Find where the given text appears and provide that cell's center as (x, y) coordinate. 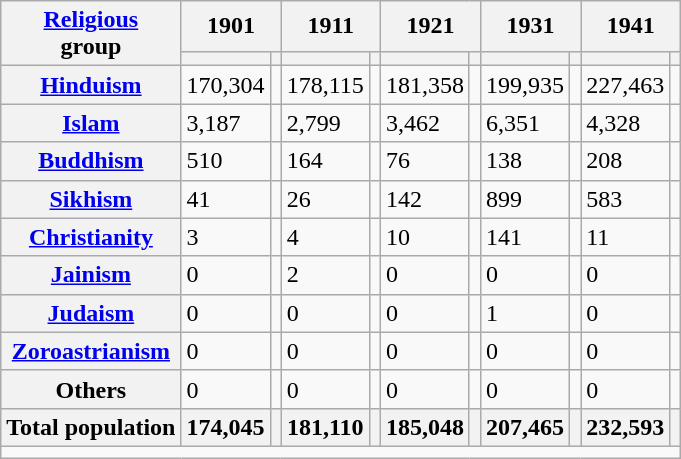
Jainism (91, 275)
174,045 (226, 427)
1931 (530, 26)
41 (226, 199)
11 (626, 237)
1921 (430, 26)
207,465 (524, 427)
Christianity (91, 237)
Others (91, 389)
Religiousgroup (91, 34)
1901 (231, 26)
Buddhism (91, 161)
199,935 (524, 85)
142 (424, 199)
208 (626, 161)
3 (226, 237)
10 (424, 237)
Zoroastrianism (91, 351)
Judaism (91, 313)
170,304 (226, 85)
181,110 (325, 427)
164 (325, 161)
138 (524, 161)
141 (524, 237)
178,115 (325, 85)
4,328 (626, 123)
Total population (91, 427)
232,593 (626, 427)
227,463 (626, 85)
3,462 (424, 123)
1 (524, 313)
510 (226, 161)
2 (325, 275)
899 (524, 199)
4 (325, 237)
2,799 (325, 123)
3,187 (226, 123)
Sikhism (91, 199)
1941 (631, 26)
181,358 (424, 85)
1911 (330, 26)
76 (424, 161)
185,048 (424, 427)
26 (325, 199)
6,351 (524, 123)
583 (626, 199)
Islam (91, 123)
Hinduism (91, 85)
